Search for the cell housing the specified text and yield its (X, Y) center coordinate. 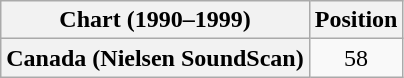
Canada (Nielsen SoundScan) (155, 58)
Chart (1990–1999) (155, 20)
Position (356, 20)
58 (356, 58)
